Find where the given text appears and provide that cell's center as (X, Y) coordinate. 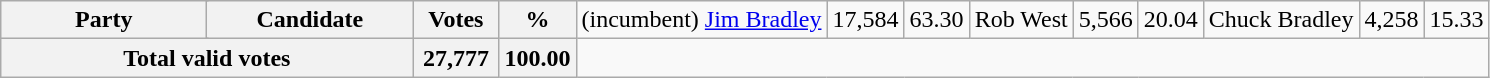
4,258 (1392, 20)
% (538, 20)
Candidate (310, 20)
(incumbent) Jim Bradley (702, 20)
5,566 (1106, 20)
Total valid votes (207, 58)
Party (104, 20)
Rob West (1021, 20)
Votes (456, 20)
17,584 (866, 20)
Chuck Bradley (1281, 20)
15.33 (1456, 20)
63.30 (936, 20)
27,777 (456, 58)
100.00 (538, 58)
20.04 (1170, 20)
